Capture the cell that displays the provided text and extract its (X, Y) central coordinate. 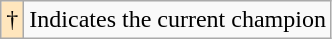
Indicates the current champion (178, 20)
† (12, 20)
